Detect which cell encompasses the target text, then output its (x, y) center coordinate. 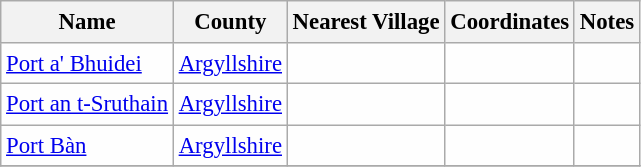
County (230, 22)
Name (88, 22)
Nearest Village (366, 22)
Notes (606, 22)
Port an t-Sruthain (88, 104)
Coordinates (510, 22)
Port a' Bhuidei (88, 62)
Port Bàn (88, 146)
